Capture the cell that displays the provided text and extract its (x, y) central coordinate. 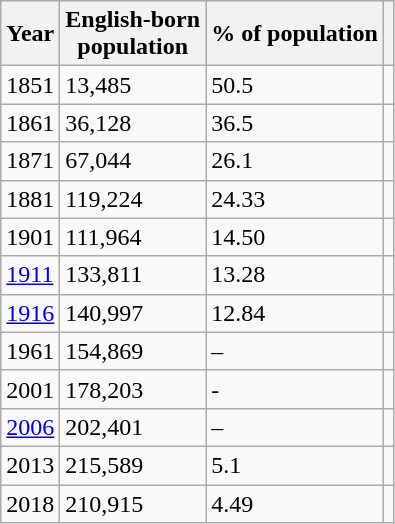
154,869 (133, 351)
133,811 (133, 275)
2018 (30, 503)
- (295, 389)
111,964 (133, 237)
1851 (30, 85)
13,485 (133, 85)
210,915 (133, 503)
36.5 (295, 123)
1861 (30, 123)
2001 (30, 389)
50.5 (295, 85)
13.28 (295, 275)
26.1 (295, 161)
2013 (30, 465)
119,224 (133, 199)
1901 (30, 237)
67,044 (133, 161)
12.84 (295, 313)
215,589 (133, 465)
Year (30, 34)
English-bornpopulation (133, 34)
1911 (30, 275)
202,401 (133, 427)
24.33 (295, 199)
4.49 (295, 503)
2006 (30, 427)
14.50 (295, 237)
% of population (295, 34)
36,128 (133, 123)
1881 (30, 199)
5.1 (295, 465)
178,203 (133, 389)
1871 (30, 161)
1961 (30, 351)
1916 (30, 313)
140,997 (133, 313)
